Extract the [x, y] coordinate from the center of the cell holding the provided text.  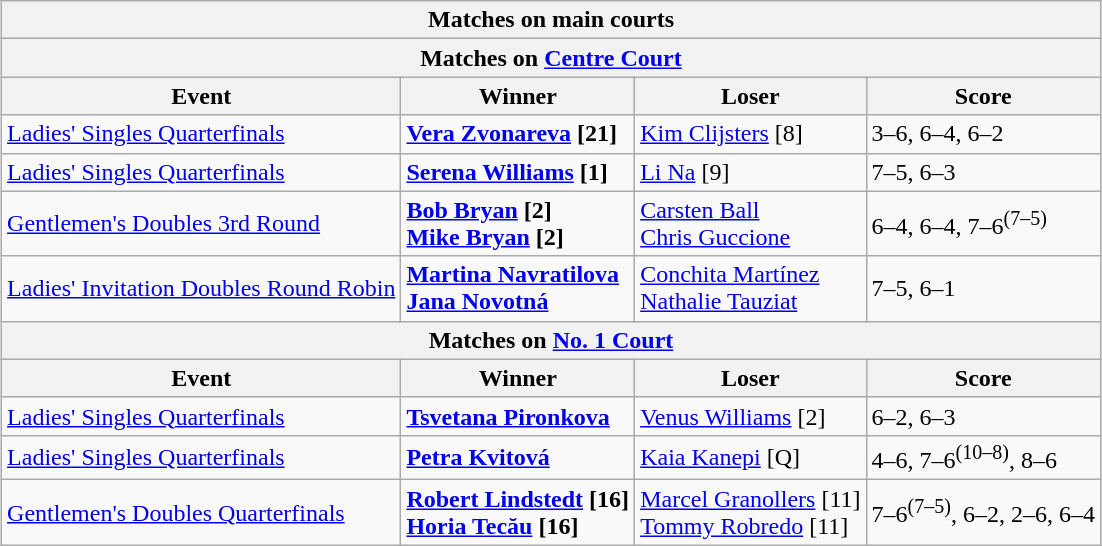
Vera Zvonareva [21] [518, 134]
Gentlemen's Doubles Quarterfinals [202, 512]
Robert Lindstedt [16] Horia Tecău [16] [518, 512]
4–6, 7–6(10–8), 8–6 [983, 458]
Matches on main courts [552, 20]
Kaia Kanepi [Q] [750, 458]
Tsvetana Pironkova [518, 416]
Marcel Granollers [11] Tommy Robredo [11] [750, 512]
Venus Williams [2] [750, 416]
Martina Navratilova Jana Novotná [518, 288]
Bob Bryan [2] Mike Bryan [2] [518, 224]
Gentlemen's Doubles 3rd Round [202, 224]
Carsten Ball Chris Guccione [750, 224]
Petra Kvitová [518, 458]
Serena Williams [1] [518, 172]
Matches on Centre Court [552, 58]
6–4, 6–4, 7–6(7–5) [983, 224]
3–6, 6–4, 6–2 [983, 134]
Li Na [9] [750, 172]
Ladies' Invitation Doubles Round Robin [202, 288]
Conchita Martínez Nathalie Tauziat [750, 288]
7–5, 6–3 [983, 172]
7–5, 6–1 [983, 288]
Matches on No. 1 Court [552, 340]
6–2, 6–3 [983, 416]
Kim Clijsters [8] [750, 134]
7–6(7–5), 6–2, 2–6, 6–4 [983, 512]
